Locate the cell with the specified text and output its (X, Y) center coordinate. 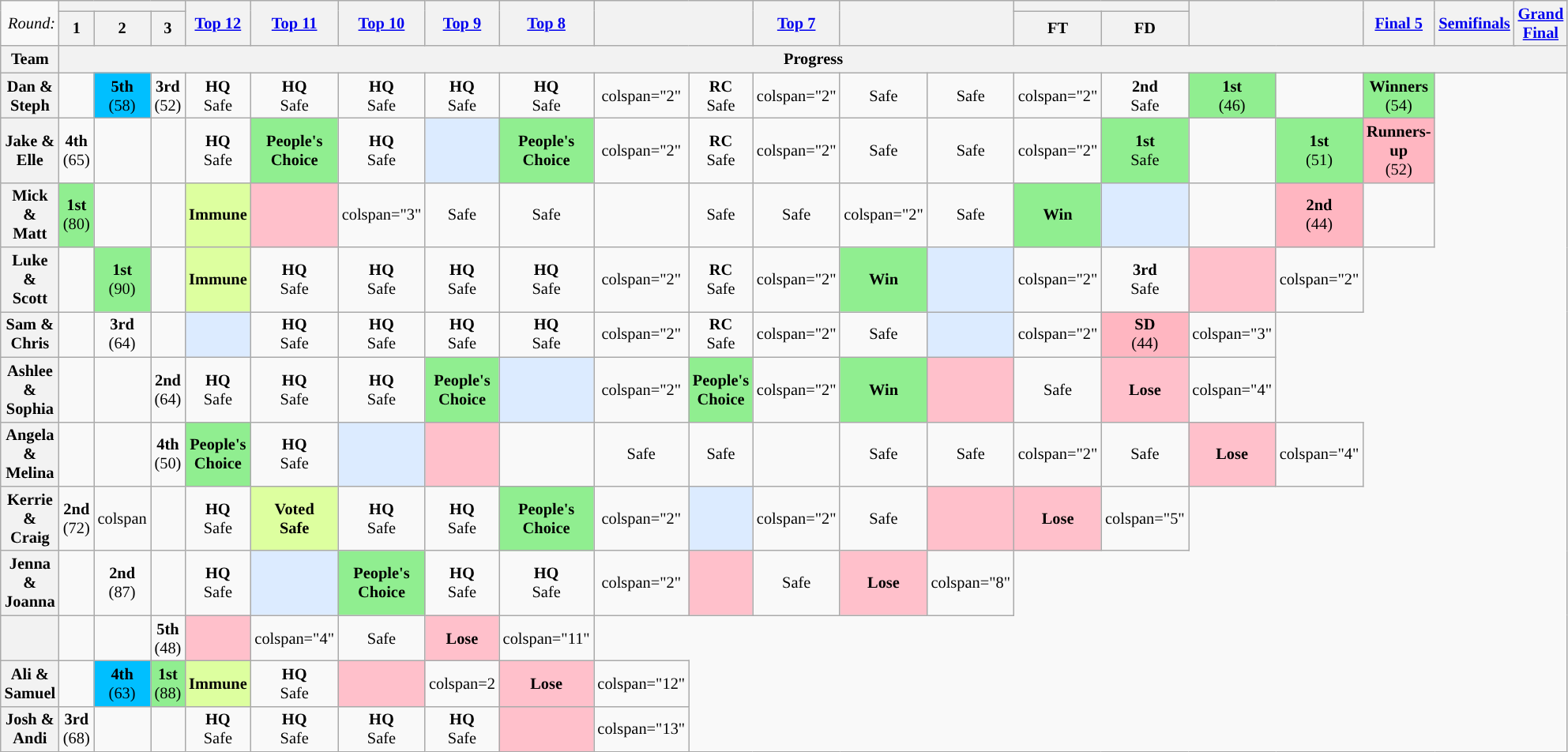
Semifinals (1474, 23)
5th(58) (122, 96)
Sam & Chris (30, 334)
Final 5 (1398, 23)
Team (30, 59)
1st(51) (1319, 150)
VotedSafe (295, 518)
Grand Final (1540, 23)
2 (122, 28)
FD (1145, 28)
2ndSafe (1145, 96)
1st(46) (1231, 96)
Dan & Steph (30, 96)
3rd(68) (77, 729)
4th(65) (77, 150)
Josh & Andi (30, 729)
Runners-up(52) (1398, 150)
2nd(72) (77, 518)
Top 10 (382, 23)
Winners(54) (1398, 96)
1 (77, 28)
colspan="5" (1145, 518)
4th(63) (122, 683)
Top 8 (547, 23)
Angela & Melina (30, 454)
Progress (814, 59)
colspan="8" (971, 583)
2nd(44) (1319, 215)
3 (168, 28)
colspan (122, 518)
colspan="11" (547, 638)
2nd(64) (168, 389)
FT (1058, 28)
Luke & Scott (30, 280)
colspan="12" (641, 683)
3rd(64) (122, 334)
Mick & Matt (30, 215)
Top 9 (462, 23)
Top 12 (218, 23)
colspan="13" (641, 729)
Ali & Samuel (30, 683)
1st(88) (168, 683)
Round: (30, 23)
Kerrie & Craig (30, 518)
Top 11 (295, 23)
Jenna & Joanna (30, 583)
2nd(87) (122, 583)
1st(90) (122, 280)
colspan=2 (462, 683)
3rd(52) (168, 96)
SD(44) (1145, 334)
1st Safe (1145, 150)
Ashlee & Sophia (30, 389)
1st(80) (77, 215)
Top 7 (796, 23)
5th(48) (168, 638)
Jake & Elle (30, 150)
4th(50) (168, 454)
3rdSafe (1145, 280)
